Provide the [X, Y] coordinate of the cell's center where the given text is located.  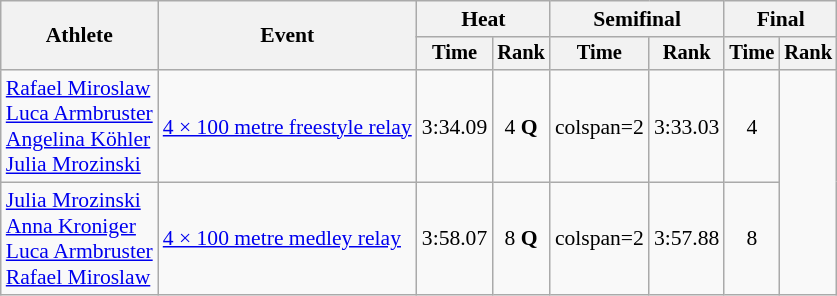
3:58.07 [454, 239]
8 Q [521, 239]
4 × 100 metre medley relay [288, 239]
3:34.09 [454, 126]
Athlete [80, 36]
4 [752, 126]
Event [288, 36]
8 [752, 239]
4 × 100 metre freestyle relay [288, 126]
Rafael MiroslawLuca ArmbrusterAngelina KöhlerJulia Mrozinski [80, 126]
Final [780, 19]
3:33.03 [686, 126]
Heat [484, 19]
3:57.88 [686, 239]
4 Q [521, 126]
Julia MrozinskiAnna KronigerLuca ArmbrusterRafael Miroslaw [80, 239]
Semifinal [638, 19]
